Find where the given text appears and provide that cell's center as [x, y] coordinate. 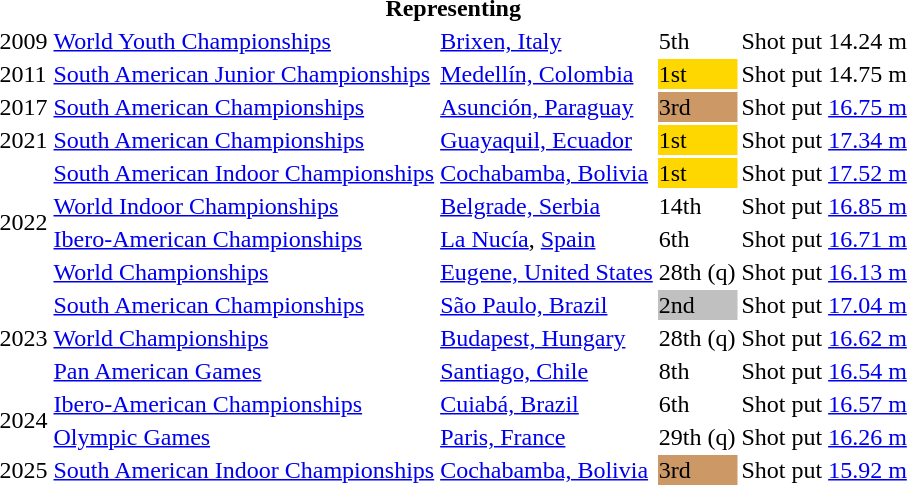
Guayaquil, Ecuador [547, 140]
14th [697, 206]
World Youth Championships [244, 41]
World Indoor Championships [244, 206]
Budapest, Hungary [547, 338]
Brixen, Italy [547, 41]
Eugene, United States [547, 272]
Belgrade, Serbia [547, 206]
Asunción, Paraguay [547, 107]
2nd [697, 305]
Pan American Games [244, 371]
La Nucía, Spain [547, 239]
Santiago, Chile [547, 371]
Medellín, Colombia [547, 74]
5th [697, 41]
8th [697, 371]
Cuiabá, Brazil [547, 404]
Paris, France [547, 437]
29th (q) [697, 437]
São Paulo, Brazil [547, 305]
South American Junior Championships [244, 74]
Olympic Games [244, 437]
